Pinpoint the cell where the given text exists, returning its (x, y) midpoint coordinate. 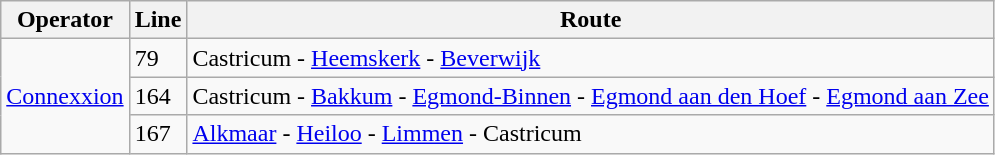
79 (158, 58)
Operator (65, 20)
164 (158, 96)
Route (591, 20)
Castricum - Bakkum - Egmond-Binnen - Egmond aan den Hoef - Egmond aan Zee (591, 96)
Line (158, 20)
167 (158, 134)
Alkmaar - Heiloo - Limmen - Castricum (591, 134)
Castricum - Heemskerk - Beverwijk (591, 58)
Connexxion (65, 96)
